Output the [x, y] coordinate of the center of the cell containing the given text.  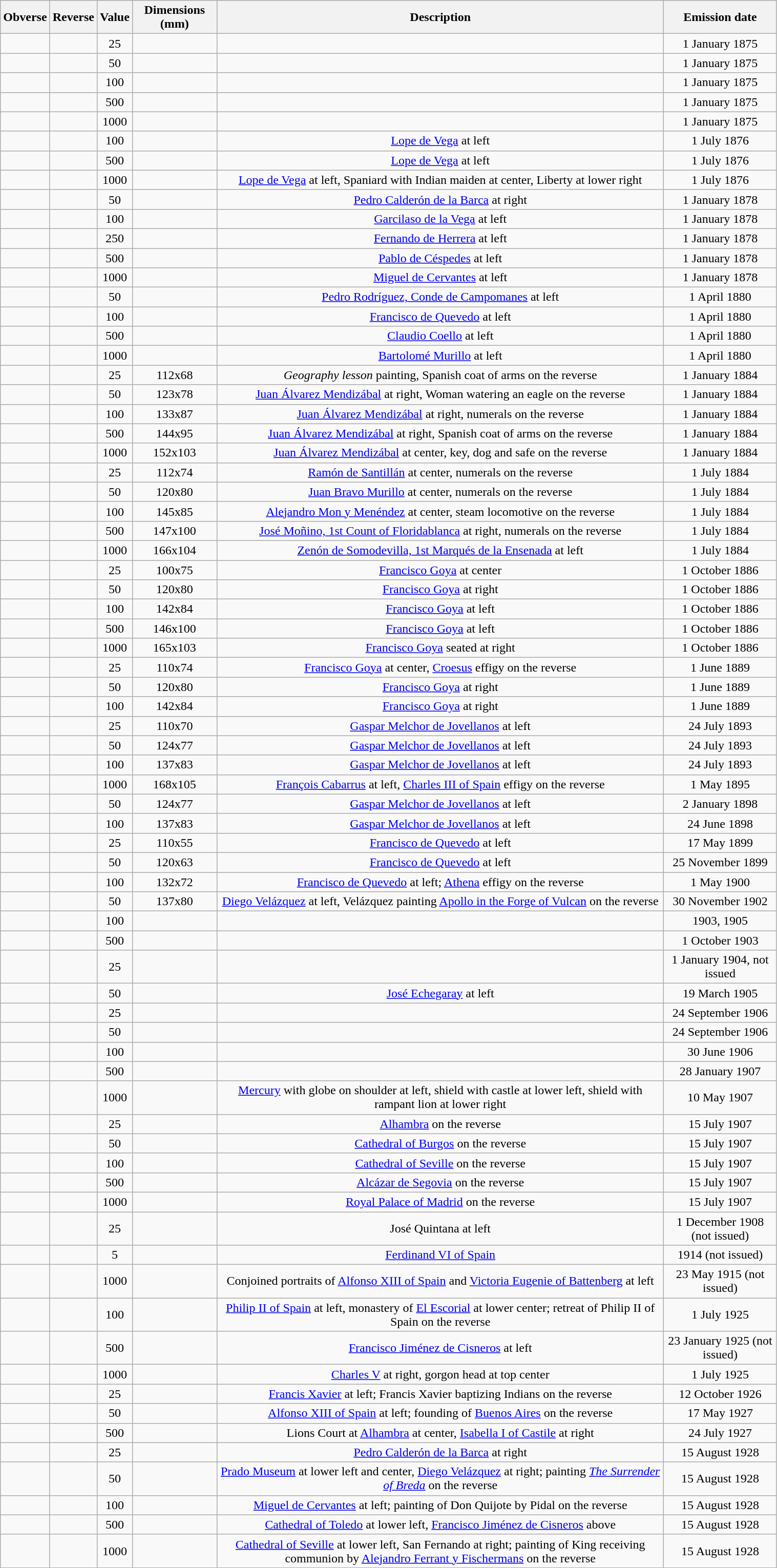
Pedro Rodríguez, Conde de Campomanes at left [440, 297]
28 January 1907 [720, 1071]
Pablo de Céspedes at left [440, 258]
Reverse [73, 17]
Zenón de Somodevilla, 1st Marqués de la Ensenada at left [440, 550]
30 November 1902 [720, 902]
François Cabarrus at left, Charles III of Spain effigy on the reverse [440, 784]
1 October 1903 [720, 940]
110x55 [174, 843]
10 May 1907 [720, 1097]
Geography lesson painting, Spanish coat of arms on the reverse [440, 375]
Charles V at right, gorgon head at top center [440, 1374]
Francisco de Quevedo at left; Athena effigy on the reverse [440, 882]
Alcázar de Segovia on the reverse [440, 1182]
Mercury with globe on shoulder at left, shield with castle at lower left, shield with rampant lion at lower right [440, 1097]
Cathedral of Seville on the reverse [440, 1163]
120x63 [174, 862]
146x100 [174, 629]
Juan Álvarez Mendizábal at center, key, dog and safe on the reverse [440, 453]
José Quintana at left [440, 1228]
Dimensions (mm) [174, 17]
Ferdinand VI of Spain [440, 1255]
Prado Museum at lower left and center, Diego Velázquez at right; painting The Surrender of Breda on the reverse [440, 1478]
Francisco Jiménez de Cisneros at left [440, 1348]
100x75 [174, 570]
165x103 [174, 648]
Philip II of Spain at left, monastery of El Escorial at lower center; retreat of Philip II of Spain on the reverse [440, 1314]
137x80 [174, 902]
17 May 1899 [720, 843]
147x100 [174, 531]
23 January 1925 (not issued) [720, 1348]
133x87 [174, 414]
24 June 1898 [720, 823]
Cathedral of Seville at lower left, San Fernando at right; painting of King receiving communion by Alejandro Ferrant y Fischermans on the reverse [440, 1551]
250 [115, 238]
1 January 1904, not issued [720, 967]
30 June 1906 [720, 1052]
Alfonso XIII of Spain at left; founding of Buenos Aires on the reverse [440, 1413]
Miguel de Cervantes at left; painting of Don Quijote by Pidal on the reverse [440, 1505]
1914 (not issued) [720, 1255]
Francis Xavier at left; Francis Xavier baptizing Indians on the reverse [440, 1394]
5 [115, 1255]
Diego Velázquez at left, Velázquez painting Apollo in the Forge of Vulcan on the reverse [440, 902]
2 January 1898 [720, 804]
Cathedral of Toledo at lower left, Francisco Jiménez de Cisneros above [440, 1524]
Francisco Goya seated at right [440, 648]
Alejandro Mon y Menéndez at center, steam locomotive on the reverse [440, 511]
110x70 [174, 726]
Francisco Goya at center, Croesus effigy on the reverse [440, 667]
Conjoined portraits of Alfonso XIII of Spain and Victoria Eugenie of Battenberg at left [440, 1282]
152x103 [174, 453]
145x85 [174, 511]
1903, 1905 [720, 921]
Juan Álvarez Mendizábal at right, numerals on the reverse [440, 414]
Fernando de Herrera at left [440, 238]
110x74 [174, 667]
Claudio Coello at left [440, 336]
25 November 1899 [720, 862]
Value [115, 17]
123x78 [174, 394]
Alhambra on the reverse [440, 1124]
Emission date [720, 17]
Description [440, 17]
Miguel de Cervantes at left [440, 278]
1 May 1900 [720, 882]
Juan Álvarez Mendizábal at right, Woman watering an eagle on the reverse [440, 394]
168x105 [174, 784]
19 March 1905 [720, 993]
Bartolomé Murillo at left [440, 356]
Royal Palace of Madrid on the reverse [440, 1202]
12 October 1926 [720, 1394]
17 May 1927 [720, 1413]
132x72 [174, 882]
112x68 [174, 375]
166x104 [174, 550]
Cathedral of Burgos on the reverse [440, 1143]
Lope de Vega at left, Spaniard with Indian maiden at center, Liberty at lower right [440, 180]
1 May 1895 [720, 784]
Francisco Goya at center [440, 570]
Ramón de Santillán at center, numerals on the reverse [440, 472]
1 December 1908 (not issued) [720, 1228]
Garcilaso de la Vega at left [440, 219]
24 July 1927 [720, 1433]
112x74 [174, 472]
23 May 1915 (not issued) [720, 1282]
144x95 [174, 433]
Juan Álvarez Mendizábal at right, Spanish coat of arms on the reverse [440, 433]
Obverse [25, 17]
José Echegaray at left [440, 993]
Juan Bravo Murillo at center, numerals on the reverse [440, 492]
José Moñino, 1st Count of Floridablanca at right, numerals on the reverse [440, 531]
Lions Court at Alhambra at center, Isabella I of Castile at right [440, 1433]
